Provide the (X, Y) coordinate of the cell's center where the given text is located.  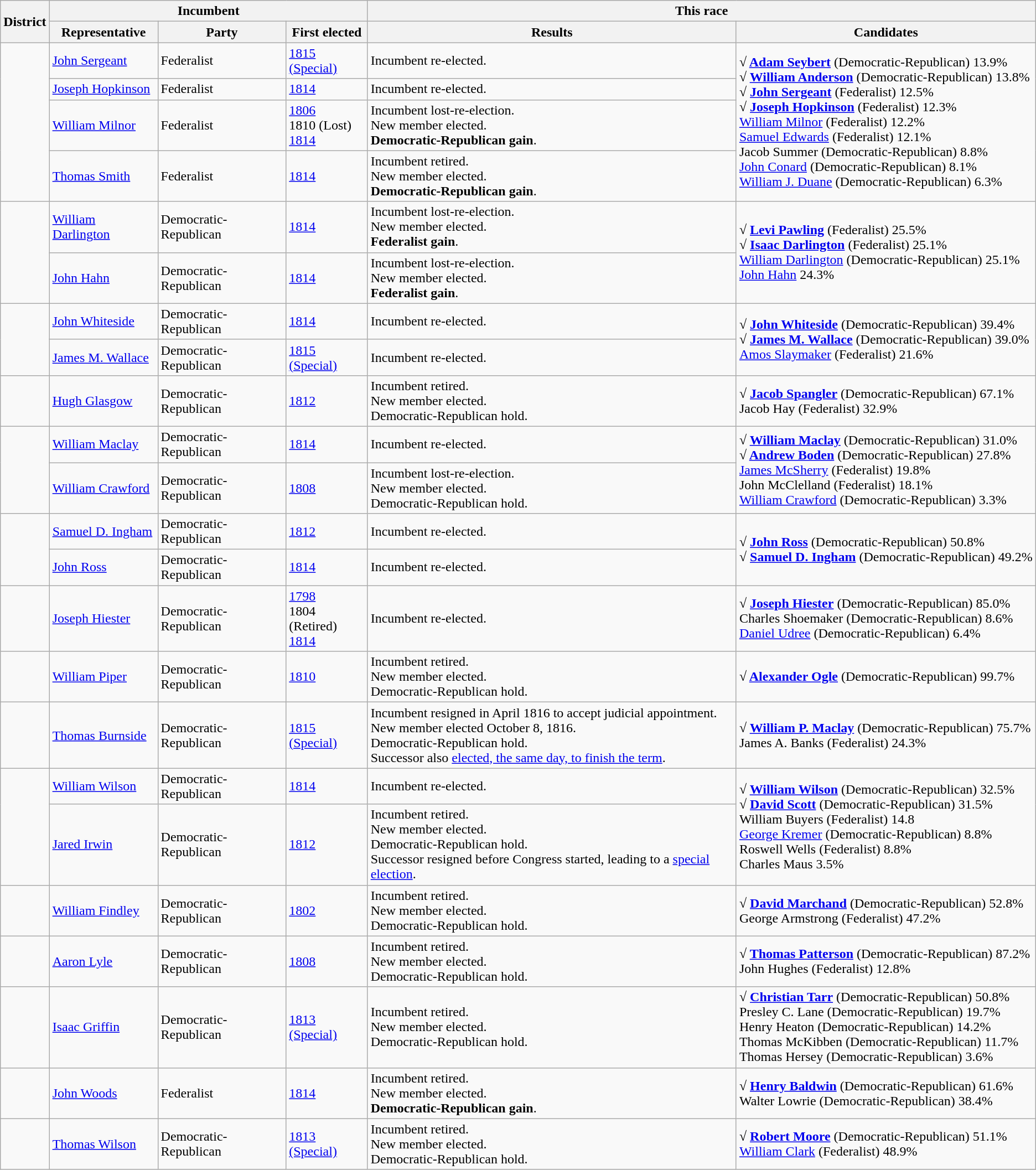
Candidates (885, 32)
John Hahn (103, 278)
Thomas Smith (103, 176)
√ Alexander Ogle (Democratic-Republican) 99.7% (885, 677)
√ David Marchand (Democratic-Republican) 52.8%George Armstrong (Federalist) 47.2% (885, 910)
William Milnor (103, 125)
William Piper (103, 677)
William Findley (103, 910)
1810 (327, 677)
Incumbent lost-re-election.New member elected.Democratic-Republican hold. (552, 488)
√ John Whiteside (Democratic-Republican) 39.4%√ James M. Wallace (Democratic-Republican) 39.0%Amos Slaymaker (Federalist) 21.6% (885, 339)
Thomas Wilson (103, 1144)
Party (222, 32)
District (25, 22)
William Maclay (103, 444)
James M. Wallace (103, 358)
Thomas Burnside (103, 735)
√ William P. Maclay (Democratic-Republican) 75.7%James A. Banks (Federalist) 24.3% (885, 735)
Isaac Griffin (103, 1027)
Hugh Glasgow (103, 401)
√ Robert Moore (Democratic-Republican) 51.1%William Clark (Federalist) 48.9% (885, 1144)
18061810 (Lost)1814 (327, 125)
William Darlington (103, 227)
Jared Irwin (103, 845)
Joseph Hopkinson (103, 89)
Incumbent (208, 11)
First elected (327, 32)
Incumbent lost-re-election.New member elected.Democratic-Republican gain. (552, 125)
John Woods (103, 1093)
√ Thomas Patterson (Democratic-Republican) 87.2%John Hughes (Federalist) 12.8% (885, 961)
John Ross (103, 568)
John Sergeant (103, 61)
William Crawford (103, 488)
Aaron Lyle (103, 961)
This race (702, 11)
Samuel D. Ingham (103, 531)
1802 (327, 910)
√ John Ross (Democratic-Republican) 50.8%√ Samuel D. Ingham (Democratic-Republican) 49.2% (885, 550)
√ Henry Baldwin (Democratic-Republican) 61.6%Walter Lowrie (Democratic-Republican) 38.4% (885, 1093)
Incumbent retired.New member elected.Democratic-Republican hold.Successor resigned before Congress started, leading to a special election. (552, 845)
17981804 (Retired)1814 (327, 619)
√ Joseph Hiester (Democratic-Republican) 85.0%Charles Shoemaker (Democratic-Republican) 8.6%Daniel Udree (Democratic-Republican) 6.4% (885, 619)
Joseph Hiester (103, 619)
John Whiteside (103, 321)
√ Jacob Spangler (Democratic-Republican) 67.1%Jacob Hay (Federalist) 32.9% (885, 401)
Representative (103, 32)
William Wilson (103, 786)
√ Levi Pawling (Federalist) 25.5%√ Isaac Darlington (Federalist) 25.1%William Darlington (Democratic-Republican) 25.1%John Hahn 24.3% (885, 252)
Results (552, 32)
